Locate the cell with the specified text and output its (X, Y) center coordinate. 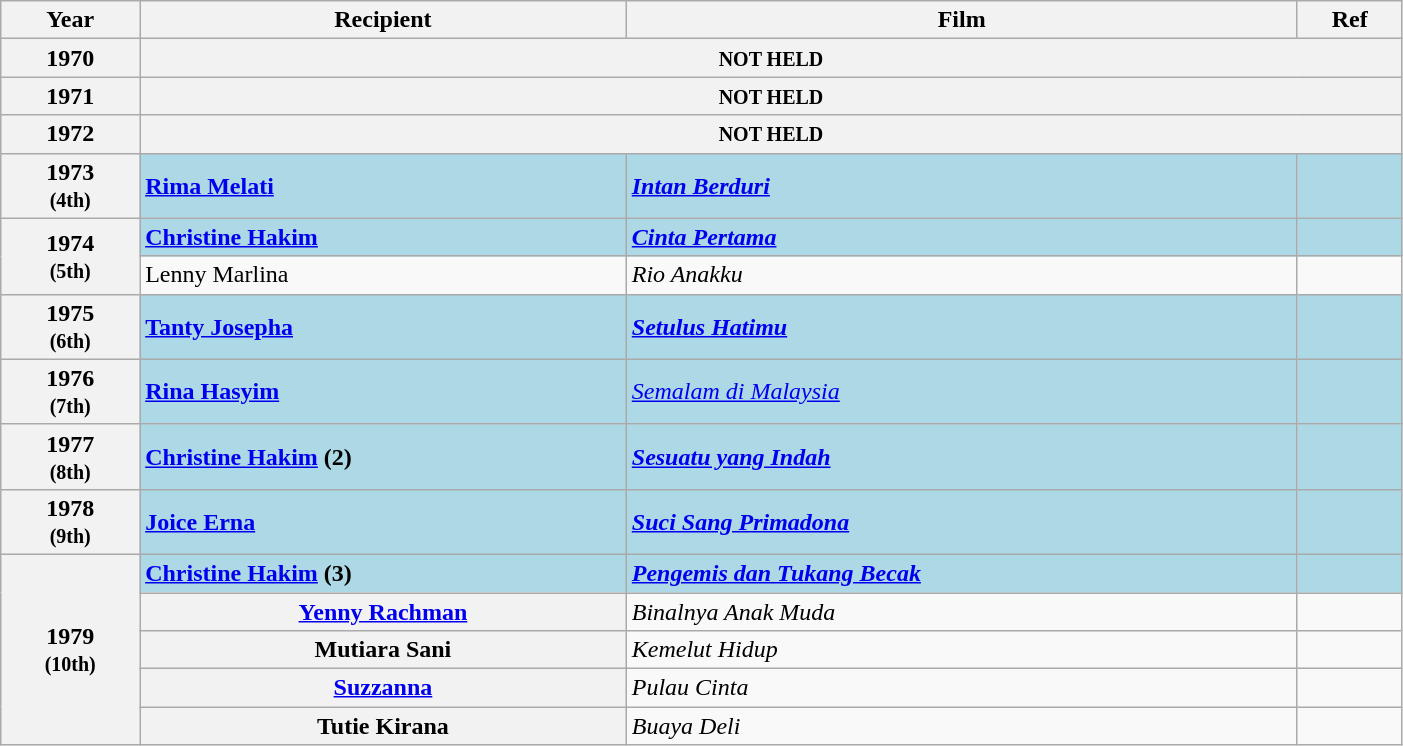
Joice Erna (384, 522)
Cinta Pertama (962, 237)
Rio Anakku (962, 275)
Pulau Cinta (962, 688)
1976(7th) (70, 392)
Tanty Josepha (384, 326)
Suci Sang Primadona (962, 522)
Rina Hasyim (384, 392)
Buaya Deli (962, 726)
Film (962, 20)
Setulus Hatimu (962, 326)
Lenny Marlina (384, 275)
Binalnya Anak Muda (962, 611)
Christine Hakim (3) (384, 573)
Tutie Kirana (384, 726)
Recipient (384, 20)
Mutiara Sani (384, 650)
Kemelut Hidup (962, 650)
Ref (1350, 20)
Intan Berduri (962, 186)
Rima Melati (384, 186)
Sesuatu yang Indah (962, 456)
Christine Hakim (2) (384, 456)
1978(9th) (70, 522)
Semalam di Malaysia (962, 392)
1977(8th) (70, 456)
1979(10th) (70, 649)
1975(6th) (70, 326)
Christine Hakim (384, 237)
1974(5th) (70, 256)
Suzzanna (384, 688)
1972 (70, 134)
1971 (70, 96)
1973(4th) (70, 186)
Pengemis dan Tukang Becak (962, 573)
1970 (70, 58)
Year (70, 20)
Yenny Rachman (384, 611)
